Provide the [X, Y] coordinate of the cell's center where the given text is located.  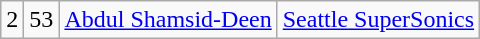
Seattle SuperSonics [378, 20]
Abdul Shamsid-Deen [168, 20]
2 [12, 20]
53 [42, 20]
